Extract the (X, Y) coordinate from the center of the cell holding the provided text.  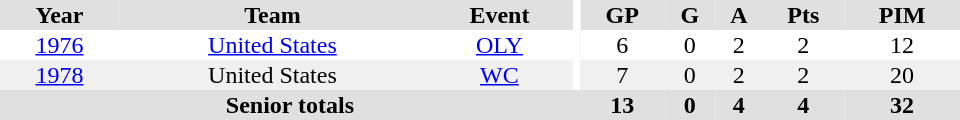
OLY (500, 45)
Team (272, 15)
32 (902, 105)
1978 (60, 75)
1976 (60, 45)
6 (622, 45)
WC (500, 75)
G (690, 15)
13 (622, 105)
Event (500, 15)
12 (902, 45)
Pts (804, 15)
A (738, 15)
Year (60, 15)
7 (622, 75)
Senior totals (290, 105)
GP (622, 15)
PIM (902, 15)
20 (902, 75)
